Extract the [X, Y] coordinate from the center of the cell holding the provided text.  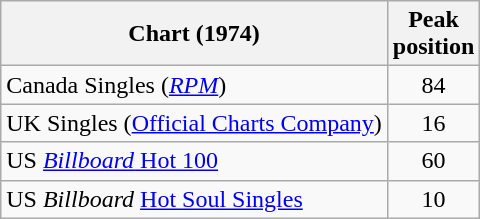
UK Singles (Official Charts Company) [194, 123]
Chart (1974) [194, 34]
US Billboard Hot 100 [194, 161]
Canada Singles (RPM) [194, 85]
16 [433, 123]
US Billboard Hot Soul Singles [194, 199]
84 [433, 85]
Peakposition [433, 34]
10 [433, 199]
60 [433, 161]
